Search for the cell housing the specified text and yield its (X, Y) center coordinate. 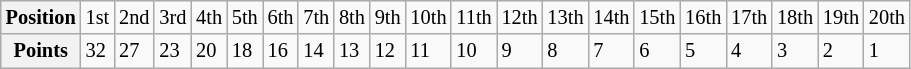
13 (352, 51)
8th (352, 17)
2 (841, 51)
Points (41, 51)
7th (316, 17)
20th (887, 17)
1st (98, 17)
12th (520, 17)
6 (657, 51)
6th (281, 17)
3 (795, 51)
18th (795, 17)
5th (245, 17)
23 (172, 51)
9 (520, 51)
1 (887, 51)
5 (703, 51)
16th (703, 17)
2nd (134, 17)
32 (98, 51)
11 (429, 51)
Position (41, 17)
13th (566, 17)
8 (566, 51)
20 (209, 51)
4th (209, 17)
9th (388, 17)
14 (316, 51)
4 (749, 51)
3rd (172, 17)
19th (841, 17)
12 (388, 51)
10 (474, 51)
18 (245, 51)
10th (429, 17)
15th (657, 17)
11th (474, 17)
17th (749, 17)
16 (281, 51)
14th (611, 17)
7 (611, 51)
27 (134, 51)
